Pinpoint the cell where the given text exists, returning its [x, y] midpoint coordinate. 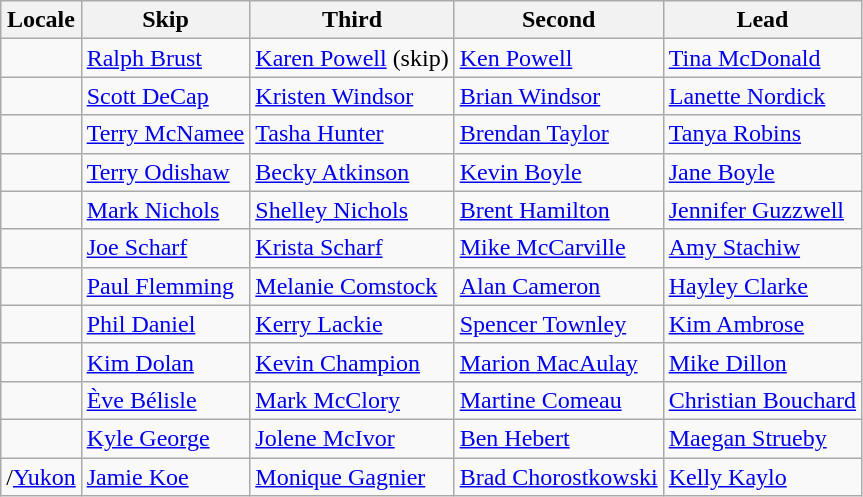
Brent Hamilton [558, 210]
/Yukon [41, 477]
Brendan Taylor [558, 134]
Scott DeCap [166, 96]
Monique Gagnier [352, 477]
Tina McDonald [762, 58]
Tanya Robins [762, 134]
Kim Dolan [166, 362]
Amy Stachiw [762, 248]
Kerry Lackie [352, 324]
Shelley Nichols [352, 210]
Kevin Champion [352, 362]
Tasha Hunter [352, 134]
Kyle George [166, 438]
Mark McClory [352, 400]
Phil Daniel [166, 324]
Brian Windsor [558, 96]
Kelly Kaylo [762, 477]
Mark Nichols [166, 210]
Hayley Clarke [762, 286]
Jolene McIvor [352, 438]
Ken Powell [558, 58]
Maegan Strueby [762, 438]
Jennifer Guzzwell [762, 210]
Marion MacAulay [558, 362]
Lanette Nordick [762, 96]
Mike Dillon [762, 362]
Paul Flemming [166, 286]
Locale [41, 20]
Lead [762, 20]
Spencer Townley [558, 324]
Jamie Koe [166, 477]
Becky Atkinson [352, 172]
Christian Bouchard [762, 400]
Joe Scharf [166, 248]
Terry Odishaw [166, 172]
Alan Cameron [558, 286]
Karen Powell (skip) [352, 58]
Jane Boyle [762, 172]
Third [352, 20]
Terry McNamee [166, 134]
Kristen Windsor [352, 96]
Mike McCarville [558, 248]
Ben Hebert [558, 438]
Skip [166, 20]
Melanie Comstock [352, 286]
Kevin Boyle [558, 172]
Ralph Brust [166, 58]
Ève Bélisle [166, 400]
Brad Chorostkowski [558, 477]
Kim Ambrose [762, 324]
Krista Scharf [352, 248]
Second [558, 20]
Martine Comeau [558, 400]
